Determine the (X, Y) coordinate at the center of the cell enclosing the given text.  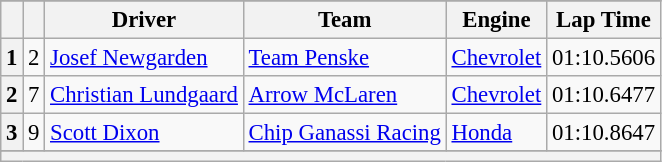
Arrow McLaren (344, 95)
7 (34, 95)
Engine (496, 20)
Scott Dixon (144, 133)
01:10.5606 (604, 58)
Christian Lundgaard (144, 95)
Chip Ganassi Racing (344, 133)
1 (12, 58)
Lap Time (604, 20)
Team Penske (344, 58)
Driver (144, 20)
3 (12, 133)
9 (34, 133)
01:10.6477 (604, 95)
Team (344, 20)
Josef Newgarden (144, 58)
Honda (496, 133)
01:10.8647 (604, 133)
